Provide the [X, Y] coordinate of the cell's center where the given text is located.  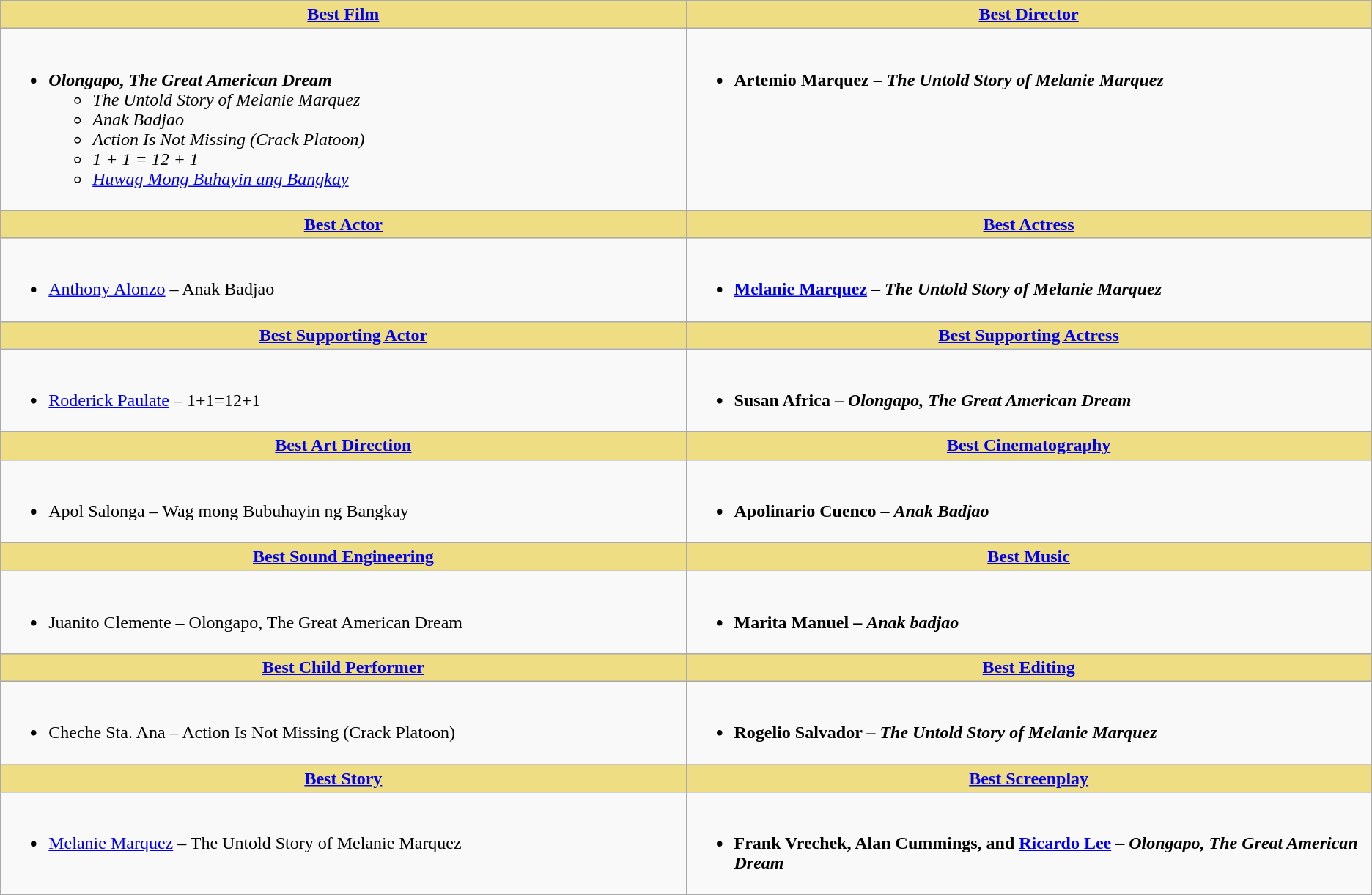
Best Actress [1029, 224]
Rogelio Salvador – The Untold Story of Melanie Marquez [1029, 723]
Roderick Paulate – 1+1=12+1 [343, 390]
Best Director [1029, 15]
Marita Manuel – Anak badjao [1029, 611]
Juanito Clemente – Olongapo, The Great American Dream [343, 611]
Best Actor [343, 224]
Anthony Alonzo – Anak Badjao [343, 280]
Apol Salonga – Wag mong Bubuhayin ng Bangkay [343, 501]
Best Supporting Actor [343, 335]
Best Music [1029, 556]
Best Supporting Actress [1029, 335]
Cheche Sta. Ana – Action Is Not Missing (Crack Platoon) [343, 723]
Best Sound Engineering [343, 556]
Best Film [343, 15]
Best Editing [1029, 667]
Best Child Performer [343, 667]
Artemio Marquez – The Untold Story of Melanie Marquez [1029, 119]
Best Art Direction [343, 446]
Frank Vrechek, Alan Cummings, and Ricardo Lee – Olongapo, The Great American Dream [1029, 844]
Best Story [343, 778]
Best Screenplay [1029, 778]
Susan Africa – Olongapo, The Great American Dream [1029, 390]
Apolinario Cuenco – Anak Badjao [1029, 501]
Best Cinematography [1029, 446]
